From the cell containing the given text, extract its center point as [x, y] coordinate. 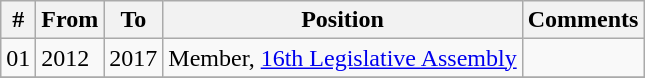
Position [342, 20]
01 [18, 58]
# [18, 20]
Comments [583, 20]
2012 [70, 58]
From [70, 20]
2017 [134, 58]
Member, 16th Legislative Assembly [342, 58]
To [134, 20]
